Determine the (x, y) coordinate at the center of the cell enclosing the given text.  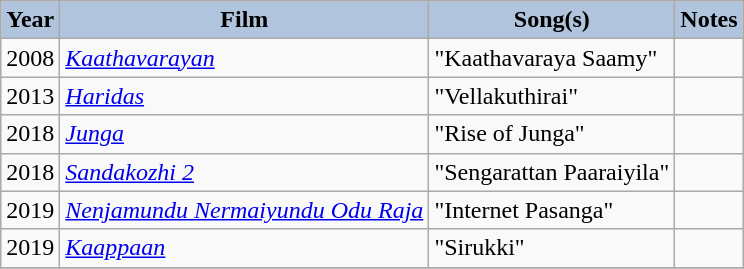
Notes (709, 20)
"Vellakuthirai" (552, 96)
Nenjamundu Nermaiyundu Odu Raja (244, 210)
"Internet Pasanga" (552, 210)
Kaathavarayan (244, 58)
"Sirukki" (552, 248)
Year (30, 20)
Kaappaan (244, 248)
2013 (30, 96)
Haridas (244, 96)
Sandakozhi 2 (244, 172)
"Rise of Junga" (552, 134)
"Kaathavaraya Saamy" (552, 58)
2008 (30, 58)
Film (244, 20)
Song(s) (552, 20)
"Sengarattan Paaraiyila" (552, 172)
Junga (244, 134)
